Extract the [x, y] coordinate from the center of the cell holding the provided text.  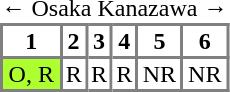
2 [74, 40]
6 [206, 40]
1 [31, 40]
4 [126, 40]
5 [160, 40]
3 [100, 40]
O, R [31, 74]
